Determine the (x, y) coordinate at the center of the cell enclosing the given text.  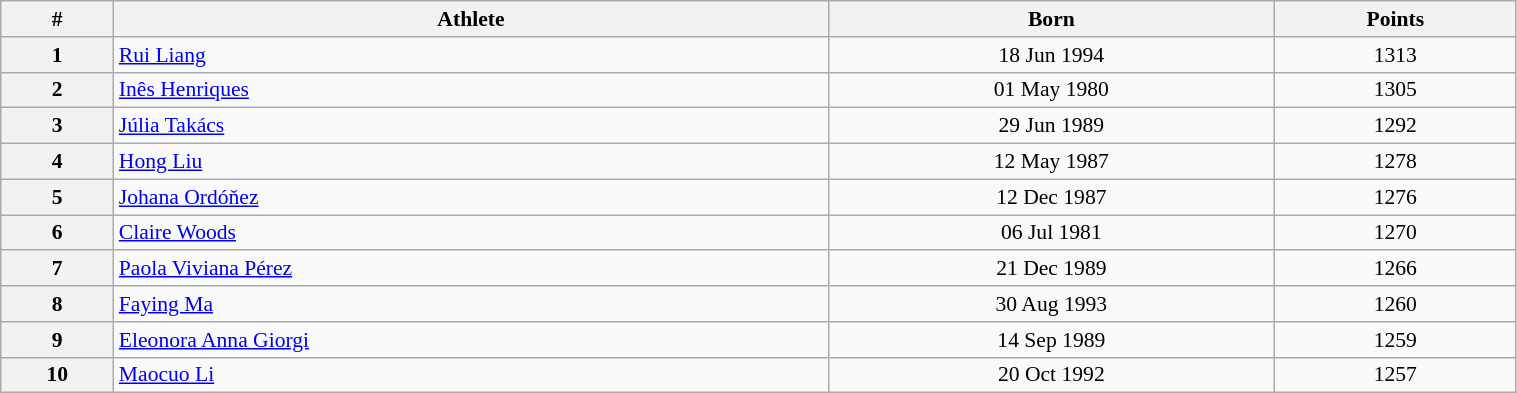
Maocuo Li (471, 375)
10 (58, 375)
5 (58, 197)
Points (1396, 19)
21 Dec 1989 (1052, 269)
1260 (1396, 304)
Athlete (471, 19)
2 (58, 90)
1278 (1396, 162)
1259 (1396, 340)
30 Aug 1993 (1052, 304)
1276 (1396, 197)
6 (58, 233)
Claire Woods (471, 233)
1292 (1396, 126)
7 (58, 269)
Johana Ordóňez (471, 197)
Júlia Takács (471, 126)
1313 (1396, 55)
20 Oct 1992 (1052, 375)
12 May 1987 (1052, 162)
3 (58, 126)
14 Sep 1989 (1052, 340)
8 (58, 304)
1 (58, 55)
1270 (1396, 233)
Paola Viviana Pérez (471, 269)
Inês Henriques (471, 90)
18 Jun 1994 (1052, 55)
06 Jul 1981 (1052, 233)
1305 (1396, 90)
# (58, 19)
Rui Liang (471, 55)
29 Jun 1989 (1052, 126)
4 (58, 162)
1257 (1396, 375)
9 (58, 340)
01 May 1980 (1052, 90)
12 Dec 1987 (1052, 197)
Hong Liu (471, 162)
Faying Ma (471, 304)
Eleonora Anna Giorgi (471, 340)
1266 (1396, 269)
Born (1052, 19)
